Pinpoint the cell where the given text exists, returning its [x, y] midpoint coordinate. 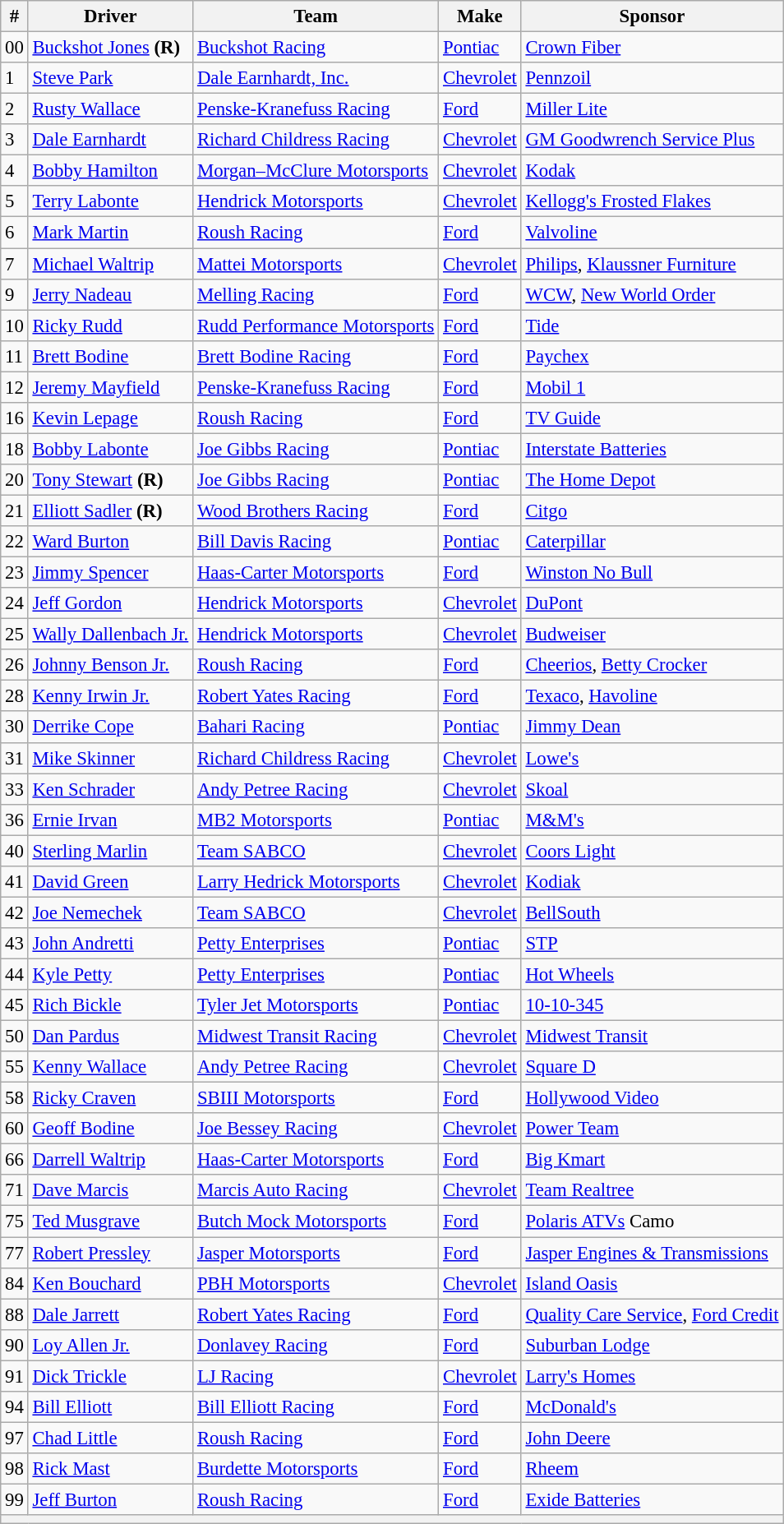
Loy Allen Jr. [110, 1345]
42 [15, 912]
28 [15, 696]
Darrell Waltrip [110, 1160]
Cheerios, Betty Crocker [653, 665]
Bill Elliott Racing [316, 1407]
Brett Bodine [110, 356]
21 [15, 510]
Tide [653, 326]
Rudd Performance Motorsports [316, 326]
McDonald's [653, 1407]
Robert Pressley [110, 1253]
Butch Mock Motorsports [316, 1222]
BellSouth [653, 912]
41 [15, 882]
10 [15, 326]
Mattei Motorsports [316, 264]
10-10-345 [653, 1005]
Joe Nemechek [110, 912]
84 [15, 1283]
Rick Mast [110, 1469]
Kodiak [653, 882]
98 [15, 1469]
Square D [653, 1067]
99 [15, 1499]
Midwest Transit Racing [316, 1037]
Donlavey Racing [316, 1345]
Jeff Gordon [110, 603]
Burdette Motorsports [316, 1469]
Power Team [653, 1129]
20 [15, 480]
Buckshot Jones (R) [110, 48]
77 [15, 1253]
Jimmy Spencer [110, 573]
Pennzoil [653, 78]
50 [15, 1037]
Ernie Irvan [110, 820]
Ted Musgrave [110, 1222]
1 [15, 78]
2 [15, 109]
11 [15, 356]
97 [15, 1438]
Ricky Craven [110, 1098]
5 [15, 201]
36 [15, 820]
Jeff Burton [110, 1499]
Tony Stewart (R) [110, 480]
94 [15, 1407]
LJ Racing [316, 1376]
Jeremy Mayfield [110, 387]
40 [15, 851]
Budweiser [653, 635]
Mike Skinner [110, 758]
Ken Bouchard [110, 1283]
Tyler Jet Motorsports [316, 1005]
Rich Bickle [110, 1005]
Caterpillar [653, 542]
Geoff Bodine [110, 1129]
Steve Park [110, 78]
90 [15, 1345]
Wood Brothers Racing [316, 510]
PBH Motorsports [316, 1283]
Make [480, 16]
Terry Labonte [110, 201]
Jasper Motorsports [316, 1253]
Kenny Irwin Jr. [110, 696]
33 [15, 789]
22 [15, 542]
# [15, 16]
Dale Earnhardt, Inc. [316, 78]
Joe Bessey Racing [316, 1129]
TV Guide [653, 418]
Buckshot Racing [316, 48]
Kenny Wallace [110, 1067]
25 [15, 635]
Ken Schrader [110, 789]
Rusty Wallace [110, 109]
Brett Bodine Racing [316, 356]
M&M's [653, 820]
Winston No Bull [653, 573]
Kodak [653, 171]
Morgan–McClure Motorsports [316, 171]
SBIII Motorsports [316, 1098]
Sterling Marlin [110, 851]
Marcis Auto Racing [316, 1191]
Dale Jarrett [110, 1314]
Melling Racing [316, 294]
66 [15, 1160]
9 [15, 294]
Bobby Hamilton [110, 171]
Bill Davis Racing [316, 542]
Interstate Batteries [653, 449]
Rheem [653, 1469]
Hollywood Video [653, 1098]
00 [15, 48]
Hot Wheels [653, 974]
44 [15, 974]
Kellogg's Frosted Flakes [653, 201]
Driver [110, 16]
91 [15, 1376]
Crown Fiber [653, 48]
30 [15, 727]
MB2 Motorsports [316, 820]
David Green [110, 882]
The Home Depot [653, 480]
Texaco, Havoline [653, 696]
Michael Waltrip [110, 264]
18 [15, 449]
Johnny Benson Jr. [110, 665]
26 [15, 665]
Citgo [653, 510]
75 [15, 1222]
60 [15, 1129]
WCW, New World Order [653, 294]
Jerry Nadeau [110, 294]
Miller Lite [653, 109]
24 [15, 603]
GM Goodwrench Service Plus [653, 140]
Sponsor [653, 16]
Larry Hedrick Motorsports [316, 882]
6 [15, 233]
Big Kmart [653, 1160]
43 [15, 944]
Team Realtree [653, 1191]
Midwest Transit [653, 1037]
Skoal [653, 789]
Mobil 1 [653, 387]
Derrike Cope [110, 727]
Bill Elliott [110, 1407]
John Deere [653, 1438]
16 [15, 418]
45 [15, 1005]
Bahari Racing [316, 727]
Lowe's [653, 758]
Island Oasis [653, 1283]
Dick Trickle [110, 1376]
Paychex [653, 356]
DuPont [653, 603]
12 [15, 387]
Jasper Engines & Transmissions [653, 1253]
71 [15, 1191]
Coors Light [653, 851]
Ricky Rudd [110, 326]
4 [15, 171]
Valvoline [653, 233]
Suburban Lodge [653, 1345]
Dave Marcis [110, 1191]
88 [15, 1314]
Team [316, 16]
23 [15, 573]
Jimmy Dean [653, 727]
Elliott Sadler (R) [110, 510]
Larry's Homes [653, 1376]
58 [15, 1098]
Wally Dallenbach Jr. [110, 635]
Mark Martin [110, 233]
Dale Earnhardt [110, 140]
55 [15, 1067]
Bobby Labonte [110, 449]
Ward Burton [110, 542]
Exide Batteries [653, 1499]
John Andretti [110, 944]
31 [15, 758]
Polaris ATVs Camo [653, 1222]
Kevin Lepage [110, 418]
Philips, Klaussner Furniture [653, 264]
Kyle Petty [110, 974]
Chad Little [110, 1438]
STP [653, 944]
Dan Pardus [110, 1037]
3 [15, 140]
7 [15, 264]
Quality Care Service, Ford Credit [653, 1314]
